Locate the cell with the specified text and output its [X, Y] center coordinate. 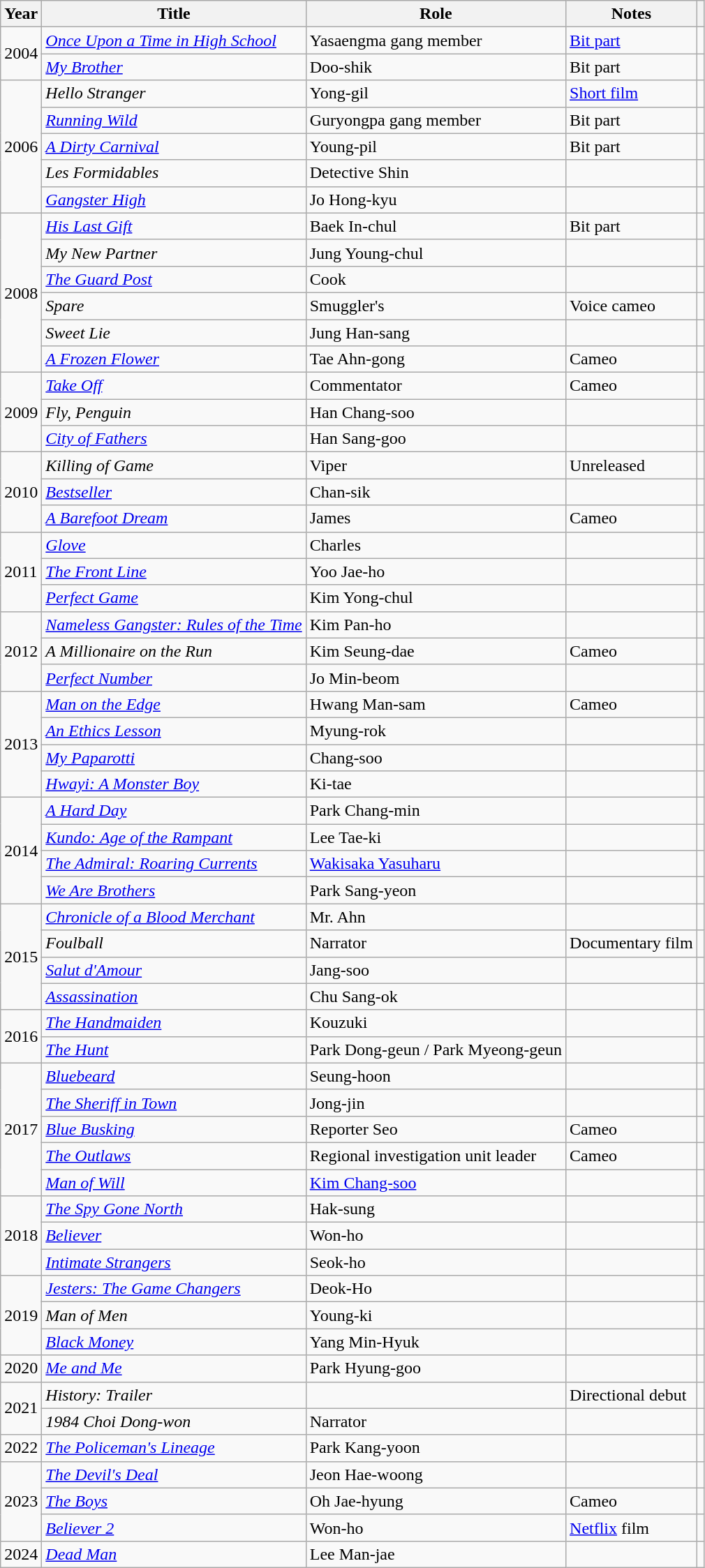
Me and Me [174, 1368]
My Brother [174, 67]
Smuggler's [436, 306]
Tae Ahn-gong [436, 359]
Wakisaka Yasuharu [436, 864]
2008 [21, 292]
Voice cameo [632, 306]
Short film [632, 94]
The Policeman's Lineage [174, 1448]
City of Fathers [174, 439]
Assassination [174, 996]
2014 [21, 851]
Take Off [174, 386]
The Front Line [174, 572]
Bluebeard [174, 1076]
The Sheriff in Town [174, 1103]
Title [174, 14]
Young-pil [436, 147]
2018 [21, 1236]
Jung Han-sang [436, 333]
2009 [21, 412]
Fly, Penguin [174, 412]
2020 [21, 1368]
Chronicle of a Blood Merchant [174, 917]
Yong-gil [436, 94]
My New Partner [174, 253]
The Devil's Deal [174, 1474]
Believer 2 [174, 1528]
Chang-soo [436, 757]
Glove [174, 545]
Bestseller [174, 492]
The Hunt [174, 1050]
Oh Jae-hyung [436, 1501]
The Handmaiden [174, 1023]
Spare [174, 306]
Cook [436, 279]
Perfect Number [174, 678]
Charles [436, 545]
Deok-Ho [436, 1289]
Directional debut [632, 1395]
My Paparotti [174, 757]
Detective Shin [436, 173]
Jo Hong-kyu [436, 200]
Yoo Jae-ho [436, 572]
Mr. Ahn [436, 917]
2017 [21, 1129]
2004 [21, 54]
Kouzuki [436, 1023]
A Millionaire on the Run [174, 651]
Jung Young-chul [436, 253]
Young-ki [436, 1315]
Jang-soo [436, 970]
2010 [21, 492]
Salut d'Amour [174, 970]
Commentator [436, 386]
Park Sang-yeon [436, 890]
James [436, 518]
Role [436, 14]
Kim Seung-dae [436, 651]
Running Wild [174, 120]
Jesters: The Game Changers [174, 1289]
Jo Min-beom [436, 678]
Chu Sang-ok [436, 996]
A Barefoot Dream [174, 518]
2012 [21, 651]
We Are Brothers [174, 890]
2015 [21, 957]
Documentary film [632, 943]
Viper [436, 465]
Blue Busking [174, 1129]
Yasaengma gang member [436, 40]
Dead Man [174, 1554]
Lee Tae-ki [436, 837]
Killing of Game [174, 465]
2006 [21, 147]
Regional investigation unit leader [436, 1156]
Intimate Strangers [174, 1262]
2013 [21, 744]
A Hard Day [174, 811]
Guryongpa gang member [436, 120]
Man of Men [174, 1315]
Netflix film [632, 1528]
Kim Yong-chul [436, 598]
Foulball [174, 943]
Hwayi: A Monster Boy [174, 784]
2023 [21, 1501]
2022 [21, 1448]
Baek In-chul [436, 226]
2016 [21, 1036]
Seung-hoon [436, 1076]
Year [21, 14]
An Ethics Lesson [174, 731]
A Frozen Flower [174, 359]
Doo-shik [436, 67]
2024 [21, 1554]
The Spy Gone North [174, 1209]
2021 [21, 1408]
Han Chang-soo [436, 412]
Kundo: Age of the Rampant [174, 837]
History: Trailer [174, 1395]
Unreleased [632, 465]
Notes [632, 14]
Hello Stranger [174, 94]
Jong-jin [436, 1103]
Park Dong-geun / Park Myeong-geun [436, 1050]
Ki-tae [436, 784]
Han Sang-goo [436, 439]
Seok-ho [436, 1262]
2011 [21, 572]
1984 Choi Dong-won [174, 1421]
Reporter Seo [436, 1129]
Park Hyung-goo [436, 1368]
Black Money [174, 1342]
Chan-sik [436, 492]
Believer [174, 1236]
Kim Chang-soo [436, 1183]
His Last Gift [174, 226]
Man on the Edge [174, 704]
A Dirty Carnival [174, 147]
Yang Min-Hyuk [436, 1342]
Park Chang-min [436, 811]
Hak-sung [436, 1209]
Gangster High [174, 200]
Once Upon a Time in High School [174, 40]
Park Kang-yoon [436, 1448]
Les Formidables [174, 173]
The Admiral: Roaring Currents [174, 864]
2019 [21, 1315]
Nameless Gangster: Rules of the Time [174, 625]
The Outlaws [174, 1156]
Man of Will [174, 1183]
Myung-rok [436, 731]
Jeon Hae-woong [436, 1474]
Perfect Game [174, 598]
The Guard Post [174, 279]
The Boys [174, 1501]
Lee Man-jae [436, 1554]
Sweet Lie [174, 333]
Hwang Man-sam [436, 704]
Kim Pan-ho [436, 625]
